Extract the [X, Y] coordinate from the center of the cell holding the provided text.  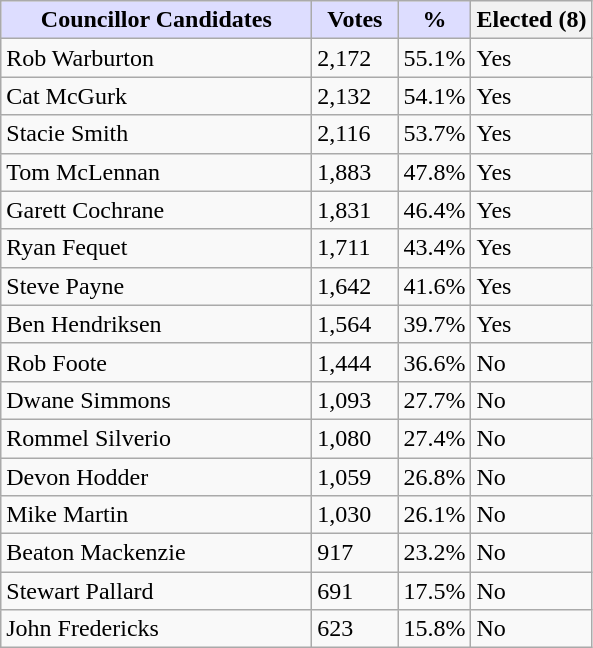
27.7% [434, 400]
1,831 [355, 210]
1,642 [355, 286]
55.1% [434, 58]
623 [355, 629]
Devon Hodder [156, 477]
15.8% [434, 629]
691 [355, 591]
36.6% [434, 362]
1,564 [355, 324]
Steve Payne [156, 286]
1,030 [355, 515]
Beaton Mackenzie [156, 553]
John Fredericks [156, 629]
1,444 [355, 362]
Mike Martin [156, 515]
41.6% [434, 286]
27.4% [434, 438]
Councillor Candidates [156, 20]
Cat McGurk [156, 96]
Rommel Silverio [156, 438]
47.8% [434, 172]
26.1% [434, 515]
54.1% [434, 96]
1,080 [355, 438]
23.2% [434, 553]
1,059 [355, 477]
46.4% [434, 210]
Ben Hendriksen [156, 324]
% [434, 20]
2,172 [355, 58]
2,116 [355, 134]
1,883 [355, 172]
17.5% [434, 591]
Ryan Fequet [156, 248]
Stewart Pallard [156, 591]
1,711 [355, 248]
Tom McLennan [156, 172]
Rob Foote [156, 362]
Votes [355, 20]
53.7% [434, 134]
2,132 [355, 96]
43.4% [434, 248]
Garett Cochrane [156, 210]
Stacie Smith [156, 134]
Elected (8) [532, 20]
26.8% [434, 477]
Rob Warburton [156, 58]
1,093 [355, 400]
917 [355, 553]
39.7% [434, 324]
Dwane Simmons [156, 400]
